Search for the cell housing the specified text and yield its [x, y] center coordinate. 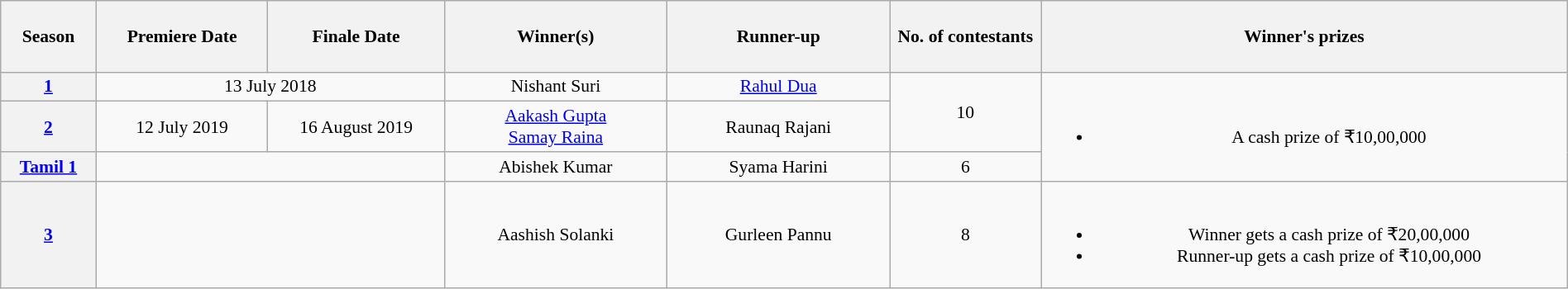
1 [48, 88]
3 [48, 235]
Tamil 1 [48, 167]
Raunaq Rajani [779, 127]
Gurleen Pannu [779, 235]
10 [966, 112]
Syama Harini [779, 167]
16 August 2019 [356, 127]
2 [48, 127]
Runner-up [779, 36]
12 July 2019 [182, 127]
Aakash GuptaSamay Raina [556, 127]
A cash prize of ₹10,00,000 [1304, 127]
Premiere Date [182, 36]
Nishant Suri [556, 88]
6 [966, 167]
Finale Date [356, 36]
Winner's prizes [1304, 36]
Rahul Dua [779, 88]
No. of contestants [966, 36]
Abishek Kumar [556, 167]
Season [48, 36]
Winner gets a cash prize of ₹20,00,000Runner-up gets a cash prize of ₹10,00,000 [1304, 235]
8 [966, 235]
Winner(s) [556, 36]
Aashish Solanki [556, 235]
13 July 2018 [270, 88]
